Pinpoint the cell where the given text exists, returning its [x, y] midpoint coordinate. 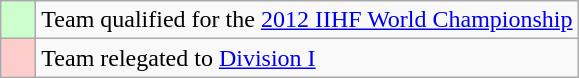
Team relegated to Division I [307, 58]
Team qualified for the 2012 IIHF World Championship [307, 20]
